Output the [X, Y] coordinate of the center of the cell containing the given text.  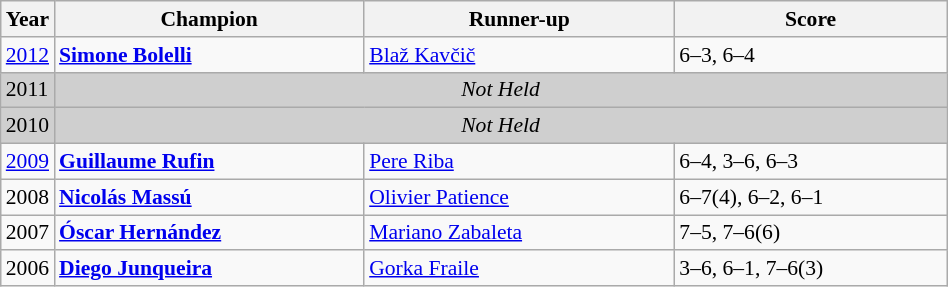
Nicolás Massú [209, 197]
3–6, 6–1, 7–6(3) [810, 269]
Guillaume Rufin [209, 162]
6–4, 3–6, 6–3 [810, 162]
Olivier Patience [519, 197]
Óscar Hernández [209, 233]
Diego Junqueira [209, 269]
2012 [28, 55]
Simone Bolelli [209, 55]
2008 [28, 197]
2010 [28, 126]
Blaž Kavčič [519, 55]
Score [810, 19]
2011 [28, 90]
Gorka Fraile [519, 269]
2006 [28, 269]
Year [28, 19]
6–3, 6–4 [810, 55]
Pere Riba [519, 162]
Champion [209, 19]
2009 [28, 162]
Runner-up [519, 19]
6–7(4), 6–2, 6–1 [810, 197]
2007 [28, 233]
7–5, 7–6(6) [810, 233]
Mariano Zabaleta [519, 233]
